For the text-containing cell, return its midpoint in [X, Y] coordinate format. 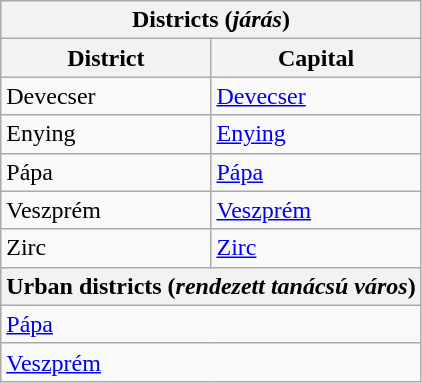
Urban districts (rendezett tanácsú város) [211, 286]
Capital [316, 58]
District [106, 58]
Districts (járás) [211, 20]
